Return the [X, Y] coordinate for the center point of the cell that contains the specified text.  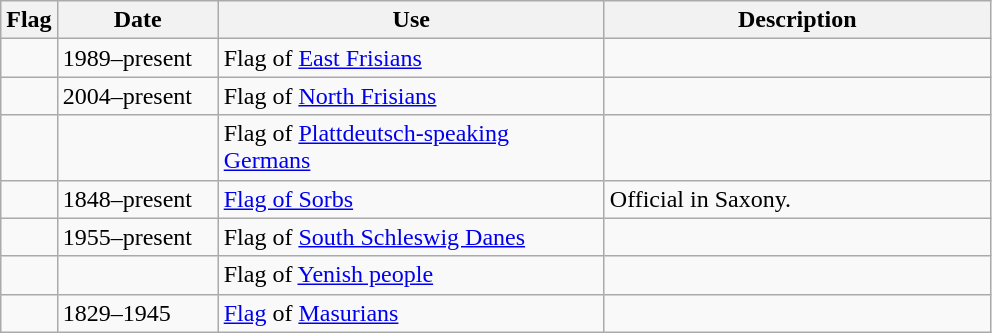
Use [411, 20]
1989–present [138, 58]
Flag [29, 20]
1955–present [138, 237]
1829–1945 [138, 313]
Official in Saxony. [797, 199]
1848–present [138, 199]
Flag of South Schleswig Danes [411, 237]
Flag of Sorbs [411, 199]
Flag of North Frisians [411, 96]
2004–present [138, 96]
Flag of Yenish people [411, 275]
Flag of Masurians [411, 313]
Flag of East Frisians [411, 58]
Date [138, 20]
Description [797, 20]
Flag of Plattdeutsch-speaking Germans [411, 148]
